Pinpoint the cell where the given text exists, returning its [x, y] midpoint coordinate. 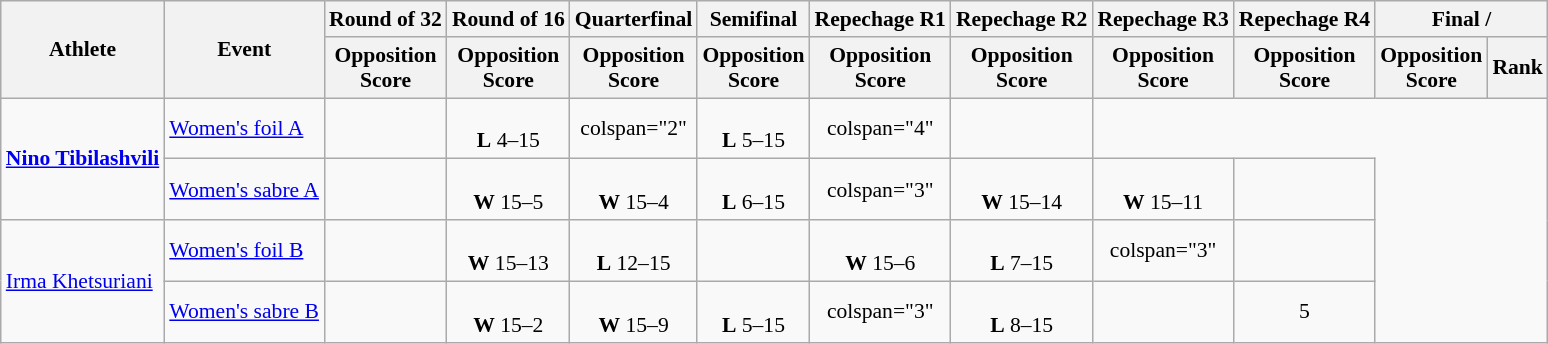
Women's sabre B [244, 312]
Round of 32 [386, 19]
W 15–4 [634, 190]
Round of 16 [508, 19]
W 15–5 [508, 190]
Women's sabre A [244, 190]
Final / [1462, 19]
Repechage R1 [880, 19]
Repechage R2 [1022, 19]
L 8–15 [1022, 312]
Event [244, 50]
Rank [1518, 68]
Nino Tibilashvili [83, 159]
5 [1304, 312]
colspan="4" [880, 128]
L 12–15 [634, 250]
L 6–15 [753, 190]
W 15–13 [508, 250]
W 15–2 [508, 312]
W 15–9 [634, 312]
Semifinal [753, 19]
Women's foil B [244, 250]
colspan="2" [634, 128]
L 7–15 [1022, 250]
W 15–6 [880, 250]
Athlete [83, 50]
Irma Khetsuriani [83, 281]
Women's foil A [244, 128]
W 15–14 [1022, 190]
L 4–15 [508, 128]
Repechage R4 [1304, 19]
Repechage R3 [1162, 19]
W 15–11 [1162, 190]
Quarterfinal [634, 19]
